Detect which cell encompasses the target text, then output its [X, Y] center coordinate. 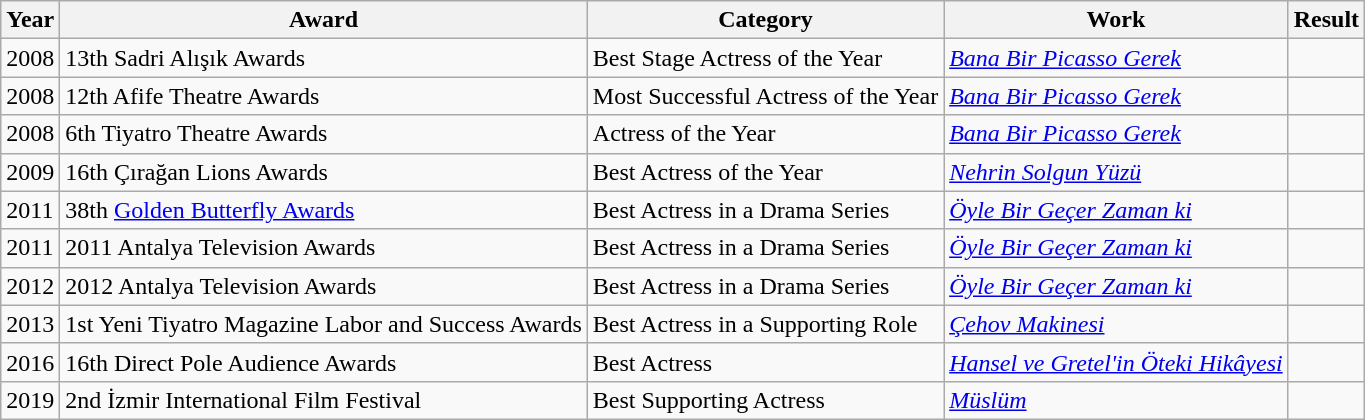
13th Sadri Alışık Awards [324, 58]
Çehov Makinesi [1116, 324]
1st Yeni Tiyatro Magazine Labor and Success Awards [324, 324]
2011 Antalya Television Awards [324, 248]
6th Tiyatro Theatre Awards [324, 134]
Actress of the Year [765, 134]
Year [30, 20]
2012 [30, 286]
2016 [30, 362]
2012 Antalya Television Awards [324, 286]
Müslüm [1116, 400]
Best Actress of the Year [765, 172]
16th Çırağan Lions Awards [324, 172]
Best Supporting Actress [765, 400]
Result [1326, 20]
Best Actress in a Supporting Role [765, 324]
Best Actress [765, 362]
2009 [30, 172]
Hansel ve Gretel'in Öteki Hikâyesi [1116, 362]
Category [765, 20]
2019 [30, 400]
Nehrin Solgun Yüzü [1116, 172]
Award [324, 20]
12th Afife Theatre Awards [324, 96]
2013 [30, 324]
2nd İzmir International Film Festival [324, 400]
Best Stage Actress of the Year [765, 58]
Most Successful Actress of the Year [765, 96]
38th Golden Butterfly Awards [324, 210]
Work [1116, 20]
16th Direct Pole Audience Awards [324, 362]
